Search for the cell housing the specified text and yield its (X, Y) center coordinate. 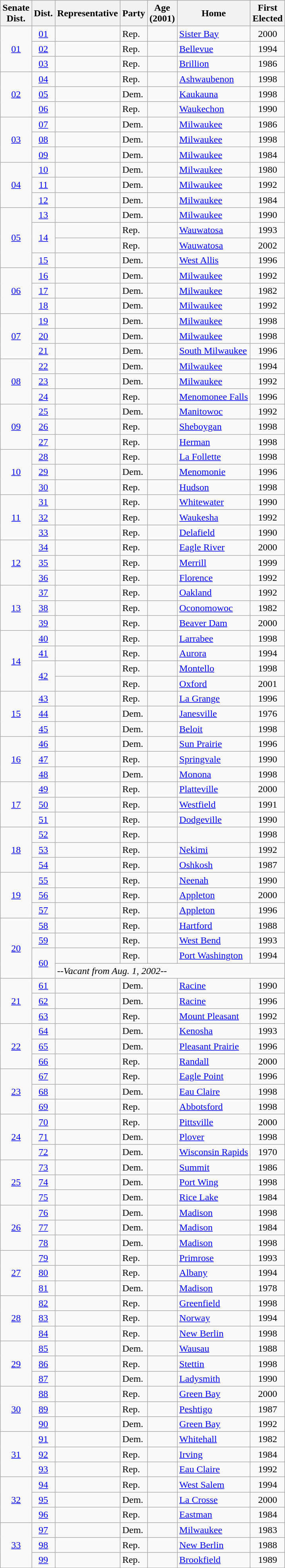
42 (43, 676)
56 (43, 895)
1976 (268, 714)
Springvale (214, 759)
Greenfield (214, 1303)
62 (43, 1001)
Florence (214, 578)
52 (43, 835)
35 (43, 563)
Port Wing (214, 1182)
Oakland (214, 593)
71 (43, 1137)
58 (43, 926)
51 (43, 820)
Whitehall (214, 1439)
57 (43, 910)
75 (43, 1198)
Pleasant Prairie (214, 1046)
55 (43, 880)
Primrose (214, 1258)
Sun Prairie (214, 744)
87 (43, 1379)
59 (43, 941)
79 (43, 1258)
Bellevue (214, 49)
--Vacant from Aug. 1, 2002-- (170, 971)
Representative (87, 14)
47 (43, 759)
Larrabee (214, 638)
74 (43, 1182)
Ladysmith (214, 1379)
63 (43, 1016)
36 (43, 578)
65 (43, 1046)
78 (43, 1243)
97 (43, 1530)
43 (43, 699)
60 (43, 963)
Eagle Point (214, 1076)
99 (43, 1560)
94 (43, 1485)
64 (43, 1031)
Stettin (214, 1364)
Oconomowoc (214, 608)
86 (43, 1364)
91 (43, 1439)
40 (43, 638)
69 (43, 1107)
Wausau (214, 1348)
Port Washington (214, 956)
1999 (268, 563)
Menomonie (214, 472)
84 (43, 1333)
Rice Lake (214, 1198)
41 (43, 653)
82 (43, 1303)
66 (43, 1061)
49 (43, 789)
Ashwaubenon (214, 79)
Eastman (214, 1515)
67 (43, 1076)
Eagle River (214, 548)
Oxford (214, 683)
1989 (268, 1560)
48 (43, 774)
Wisconsin Rapids (214, 1152)
Montello (214, 668)
Kaukauna (214, 94)
Delafield (214, 532)
West Bend (214, 941)
Brillion (214, 64)
61 (43, 986)
50 (43, 804)
Waukechon (214, 109)
34 (43, 548)
Brookfield (214, 1560)
95 (43, 1500)
83 (43, 1318)
44 (43, 714)
FirstElected (268, 14)
80 (43, 1273)
1980 (268, 170)
39 (43, 623)
Irving (214, 1454)
1970 (268, 1152)
Pittsville (214, 1122)
Dist. (43, 14)
68 (43, 1092)
Sister Bay (214, 34)
Platteville (214, 789)
2002 (268, 245)
53 (43, 850)
Plover (214, 1137)
Whitewater (214, 502)
45 (43, 729)
85 (43, 1348)
Party (134, 14)
90 (43, 1424)
Merrill (214, 563)
96 (43, 1515)
Kenosha (214, 1031)
Beloit (214, 729)
Hudson (214, 487)
Mount Pleasant (214, 1016)
Summit (214, 1167)
72 (43, 1152)
La Crosse (214, 1500)
Albany (214, 1273)
Beaver Dam (214, 623)
Abbotsford (214, 1107)
Manitowoc (214, 411)
73 (43, 1167)
Sheboygan (214, 426)
Hartford (214, 926)
West Salem (214, 1485)
Westfield (214, 804)
1983 (268, 1530)
Menomonee Falls (214, 396)
81 (43, 1288)
Dodgeville (214, 820)
Home (214, 14)
South Milwaukee (214, 351)
Peshtigo (214, 1409)
77 (43, 1228)
Randall (214, 1061)
76 (43, 1213)
88 (43, 1394)
West Allis (214, 260)
1978 (268, 1288)
Janesville (214, 714)
1991 (268, 804)
Oshkosh (214, 865)
92 (43, 1454)
Age(2001) (162, 14)
Herman (214, 442)
Norway (214, 1318)
Aurora (214, 653)
Nekimi (214, 850)
Neenah (214, 880)
37 (43, 593)
La Grange (214, 699)
70 (43, 1122)
Waukesha (214, 517)
2001 (268, 683)
98 (43, 1545)
La Follette (214, 457)
89 (43, 1409)
Monona (214, 774)
93 (43, 1470)
46 (43, 744)
54 (43, 865)
SenateDist. (16, 14)
38 (43, 608)
